Scan for the cell matching the given text and deliver its [x, y] coordinate at center. 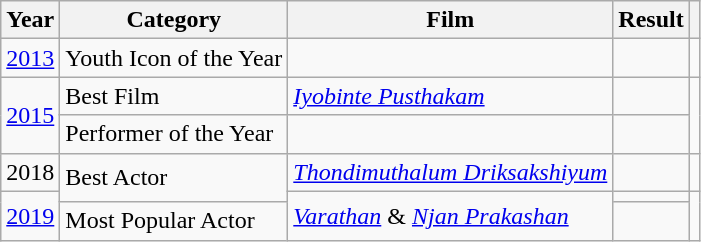
2019 [30, 216]
Best Actor [174, 178]
2015 [30, 115]
Category [174, 20]
Film [450, 20]
Varathan & Njan Prakashan [450, 216]
2018 [30, 172]
Performer of the Year [174, 134]
Year [30, 20]
2013 [30, 58]
Result [651, 20]
Most Popular Actor [174, 221]
Best Film [174, 96]
Youth Icon of the Year [174, 58]
Thondimuthalum Driksakshiyum [450, 172]
Iyobinte Pusthakam [450, 96]
